For the text-containing cell, return its midpoint in (x, y) coordinate format. 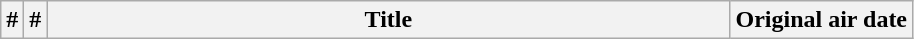
Title (388, 20)
Original air date (822, 20)
